Extract the [x, y] coordinate from the center of the cell holding the provided text.  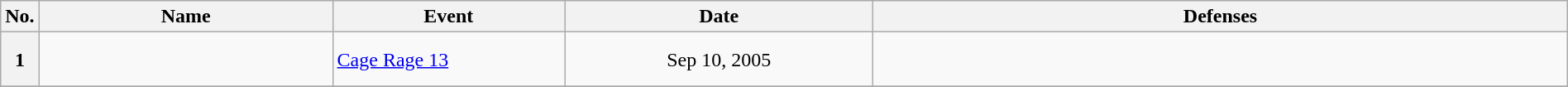
Event [448, 17]
No. [20, 17]
Sep 10, 2005 [718, 60]
Defenses [1221, 17]
Date [718, 17]
Name [185, 17]
Cage Rage 13 [448, 60]
1 [20, 60]
